Detect which cell encompasses the target text, then output its [x, y] center coordinate. 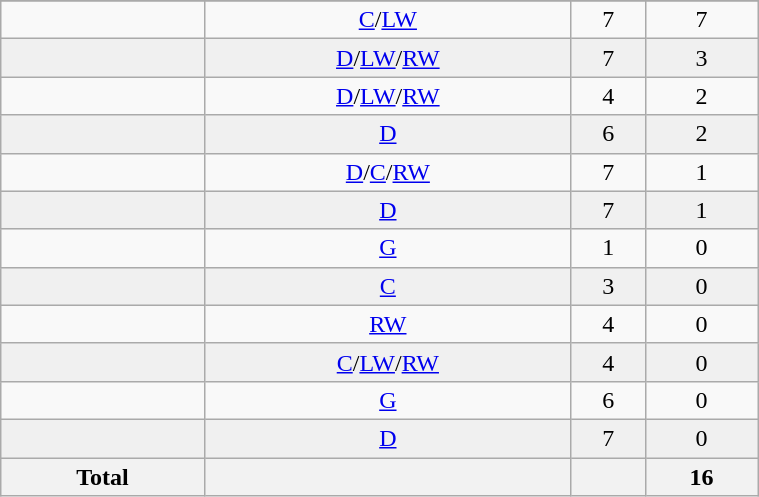
Total [103, 477]
C [388, 286]
D/C/RW [388, 172]
C/LW/RW [388, 362]
RW [388, 324]
C/LW [388, 20]
16 [701, 477]
